For the text-containing cell, return its midpoint in (x, y) coordinate format. 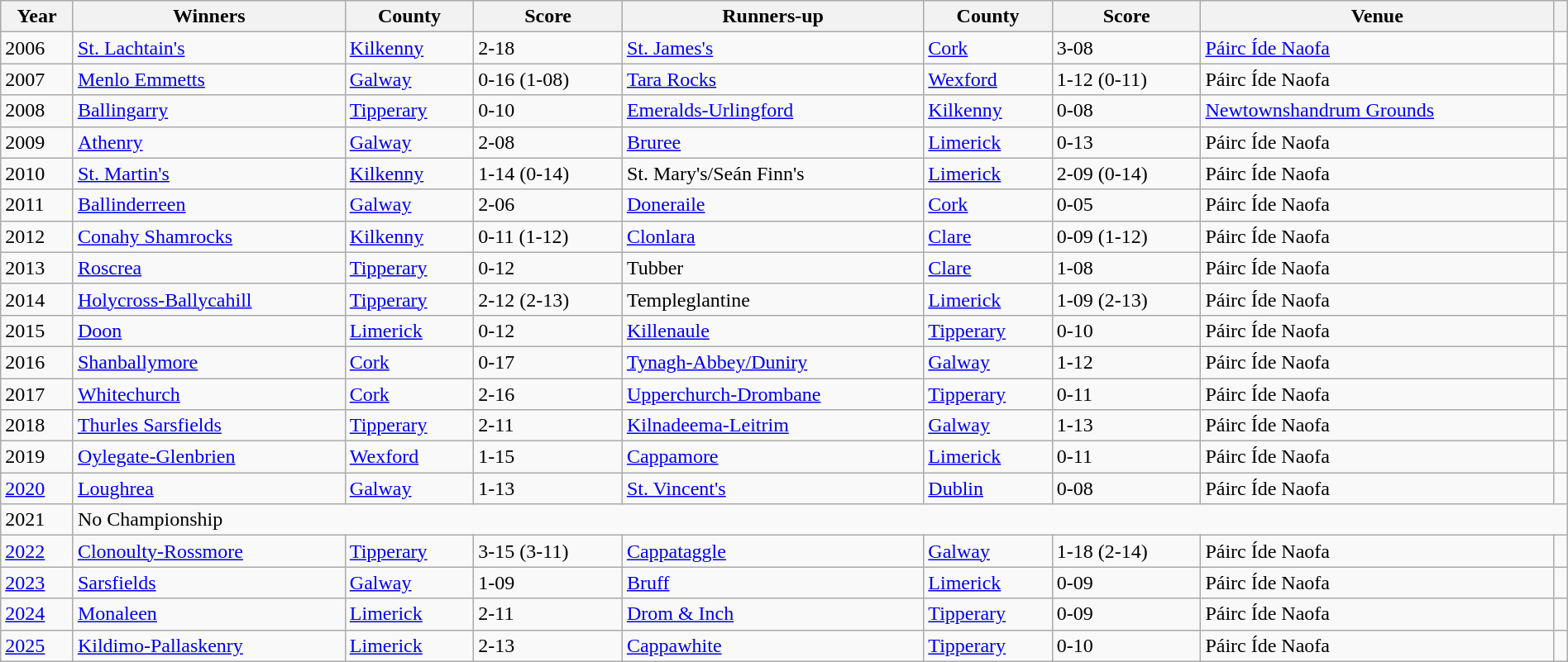
St. Mary's/Seán Finn's (772, 174)
Killenaule (772, 331)
2016 (37, 362)
Tynagh-Abbey/Duniry (772, 362)
2008 (37, 111)
Oylegate-Glenbrien (208, 457)
St. Martin's (208, 174)
0-05 (1126, 205)
0-17 (548, 362)
Menlo Emmetts (208, 79)
Tubber (772, 268)
2022 (37, 551)
1-08 (1126, 268)
2013 (37, 268)
Cappataggle (772, 551)
Upperchurch-Drombane (772, 394)
St. Lachtain's (208, 48)
2024 (37, 614)
Kilnadeema-Leitrim (772, 426)
Doneraile (772, 205)
2-12 (2-13) (548, 299)
2015 (37, 331)
2019 (37, 457)
St. Vincent's (772, 488)
Conahy Shamrocks (208, 236)
Runners-up (772, 17)
Monaleen (208, 614)
0-11 (1-12) (548, 236)
St. James's (772, 48)
Doon (208, 331)
Bruff (772, 583)
Roscrea (208, 268)
1-18 (2-14) (1126, 551)
Clonlara (772, 236)
2014 (37, 299)
Ballinderreen (208, 205)
0-16 (1-08) (548, 79)
Whitechurch (208, 394)
2020 (37, 488)
Bruree (772, 142)
2-06 (548, 205)
Cappamore (772, 457)
2-18 (548, 48)
Ballingarry (208, 111)
Shanballymore (208, 362)
0-13 (1126, 142)
Templeglantine (772, 299)
1-15 (548, 457)
Thurles Sarsfields (208, 426)
Drom & Inch (772, 614)
0-09 (1-12) (1126, 236)
Dublin (988, 488)
2021 (37, 520)
Holycross-Ballycahill (208, 299)
2-16 (548, 394)
Emeralds-Urlingford (772, 111)
2018 (37, 426)
2023 (37, 583)
2011 (37, 205)
Winners (208, 17)
1-12 (1126, 362)
Year (37, 17)
1-09 (2-13) (1126, 299)
1-09 (548, 583)
1-12 (0-11) (1126, 79)
No Championship (820, 520)
2017 (37, 394)
2007 (37, 79)
2-08 (548, 142)
2-09 (0-14) (1126, 174)
Newtownshandrum Grounds (1378, 111)
3-15 (3-11) (548, 551)
3-08 (1126, 48)
Athenry (208, 142)
2006 (37, 48)
2009 (37, 142)
1-14 (0-14) (548, 174)
2012 (37, 236)
2010 (37, 174)
Loughrea (208, 488)
Clonoulty-Rossmore (208, 551)
Kildimo-Pallaskenry (208, 645)
Tara Rocks (772, 79)
2025 (37, 645)
2-13 (548, 645)
Sarsfields (208, 583)
Venue (1378, 17)
Cappawhite (772, 645)
